Identify which cell holds the provided text, then report its (X, Y) central coordinate. 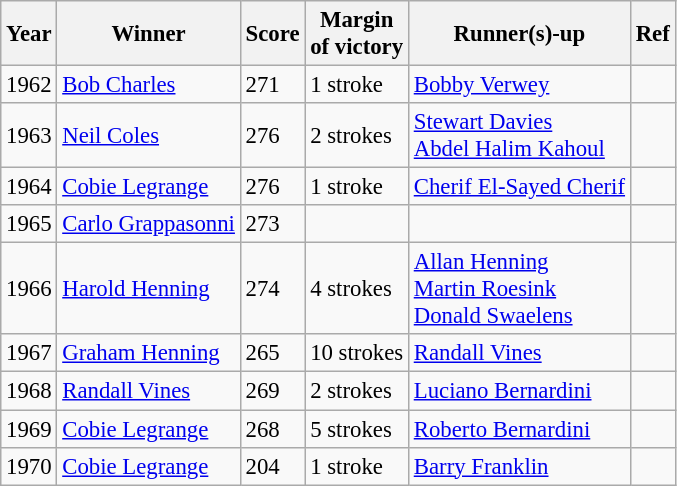
1962 (29, 85)
1969 (29, 429)
Winner (148, 34)
Ref (652, 34)
Bobby Verwey (519, 85)
1965 (29, 224)
Barry Franklin (519, 466)
10 strokes (357, 353)
Cherif El-Sayed Cherif (519, 187)
Luciano Bernardini (519, 391)
Runner(s)-up (519, 34)
Neil Coles (148, 136)
268 (272, 429)
269 (272, 391)
4 strokes (357, 289)
1964 (29, 187)
Stewart Davies Abdel Halim Kahoul (519, 136)
Harold Henning (148, 289)
1968 (29, 391)
Score (272, 34)
1966 (29, 289)
204 (272, 466)
Graham Henning (148, 353)
Year (29, 34)
Allan Henning Martin Roesink Donald Swaelens (519, 289)
273 (272, 224)
Bob Charles (148, 85)
Carlo Grappasonni (148, 224)
1963 (29, 136)
Roberto Bernardini (519, 429)
271 (272, 85)
265 (272, 353)
1970 (29, 466)
274 (272, 289)
Marginof victory (357, 34)
1967 (29, 353)
5 strokes (357, 429)
